Return [X, Y] of the center of cell containing provided text 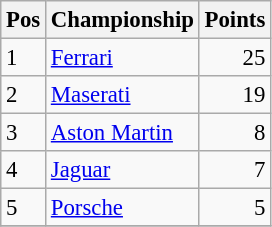
4 [24, 170]
Jaguar [123, 170]
Maserati [123, 95]
7 [234, 170]
Pos [24, 20]
8 [234, 133]
Porsche [123, 208]
19 [234, 95]
Championship [123, 20]
3 [24, 133]
Points [234, 20]
Aston Martin [123, 133]
25 [234, 58]
Ferrari [123, 58]
1 [24, 58]
2 [24, 95]
